Provide the (X, Y) coordinate of the cell's center where the given text is located.  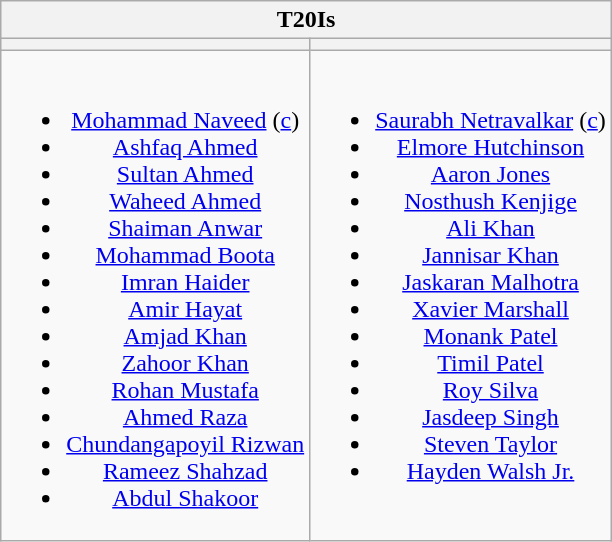
T20Is (306, 20)
